Scan for the cell matching the given text and deliver its [x, y] coordinate at center. 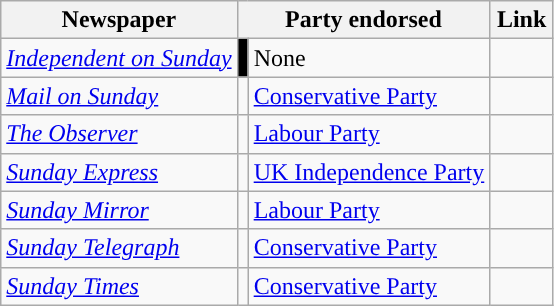
Sunday Express [119, 172]
Newspaper [119, 20]
Sunday Telegraph [119, 248]
Party endorsed [364, 20]
Mail on Sunday [119, 96]
UK Independence Party [369, 172]
Sunday Times [119, 286]
None [369, 58]
Independent on Sunday [119, 58]
Link [522, 20]
The Observer [119, 134]
Sunday Mirror [119, 210]
